Return the (x, y) coordinate for the center point of the cell that contains the specified text.  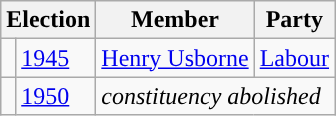
Labour (294, 58)
Election (48, 20)
Henry Usborne (175, 58)
1950 (56, 96)
Party (294, 20)
Member (175, 20)
1945 (56, 58)
constituency abolished (216, 96)
